Find where the given text appears and provide that cell's center as [X, Y] coordinate. 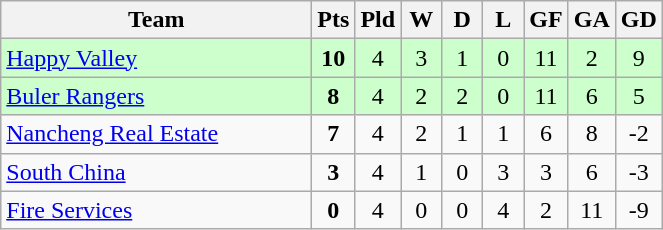
D [462, 20]
Pts [334, 20]
Buler Rangers [156, 96]
9 [638, 58]
5 [638, 96]
L [504, 20]
-9 [638, 210]
W [422, 20]
7 [334, 134]
Happy Valley [156, 58]
South China [156, 172]
Fire Services [156, 210]
Pld [378, 20]
Nancheng Real Estate [156, 134]
10 [334, 58]
GF [546, 20]
GD [638, 20]
Team [156, 20]
-2 [638, 134]
GA [592, 20]
-3 [638, 172]
